Determine the (x, y) coordinate at the center of the cell enclosing the given text.  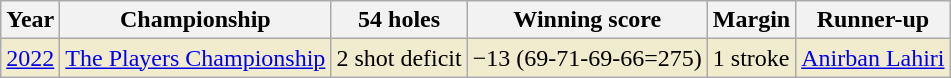
54 holes (399, 20)
2022 (30, 58)
1 stroke (751, 58)
−13 (69-71-69-66=275) (587, 58)
The Players Championship (196, 58)
Championship (196, 20)
Anirban Lahiri (873, 58)
Winning score (587, 20)
Margin (751, 20)
Year (30, 20)
Runner-up (873, 20)
2 shot deficit (399, 58)
